Determine the [x, y] coordinate at the center of the cell enclosing the given text.  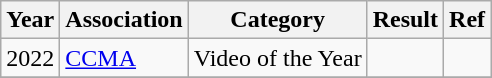
2022 [30, 58]
Result [405, 20]
Video of the Year [278, 58]
Association [124, 20]
Category [278, 20]
Ref [468, 20]
Year [30, 20]
CCMA [124, 58]
